Find where the given text appears and provide that cell's center as [X, Y] coordinate. 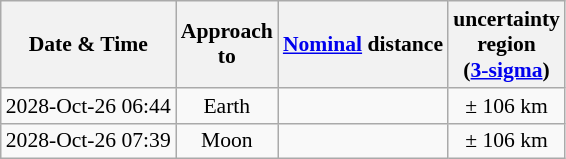
Earth [227, 106]
Moon [227, 141]
Nominal distance [363, 44]
Approachto [227, 44]
2028-Oct-26 07:39 [88, 141]
Date & Time [88, 44]
2028-Oct-26 06:44 [88, 106]
uncertaintyregion(3-sigma) [506, 44]
